Return the (x, y) coordinate for the center point of the cell that contains the specified text.  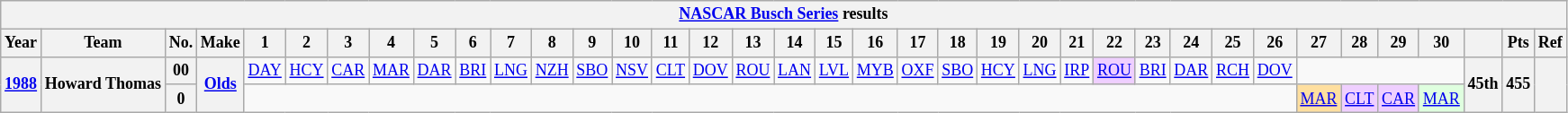
29 (1399, 43)
Howard Thomas (103, 84)
Olds (220, 84)
26 (1275, 43)
20 (1040, 43)
Pts (1518, 43)
27 (1319, 43)
8 (552, 43)
MYB (875, 70)
3 (348, 43)
16 (875, 43)
23 (1152, 43)
5 (434, 43)
Year (22, 43)
25 (1233, 43)
12 (710, 43)
Make (220, 43)
DAY (265, 70)
10 (632, 43)
7 (511, 43)
NSV (632, 70)
45th (1483, 84)
LVL (834, 70)
30 (1441, 43)
Team (103, 43)
NASCAR Busch Series results (783, 14)
17 (918, 43)
6 (473, 43)
21 (1077, 43)
13 (752, 43)
1988 (22, 84)
22 (1114, 43)
455 (1518, 84)
RCH (1233, 70)
No. (180, 43)
19 (999, 43)
NZH (552, 70)
18 (958, 43)
0 (180, 99)
OXF (918, 70)
9 (592, 43)
28 (1359, 43)
Ref (1550, 43)
24 (1192, 43)
IRP (1077, 70)
00 (180, 70)
15 (834, 43)
2 (306, 43)
1 (265, 43)
11 (670, 43)
LAN (795, 70)
4 (392, 43)
14 (795, 43)
